Identify which cell holds the provided text, then report its (x, y) central coordinate. 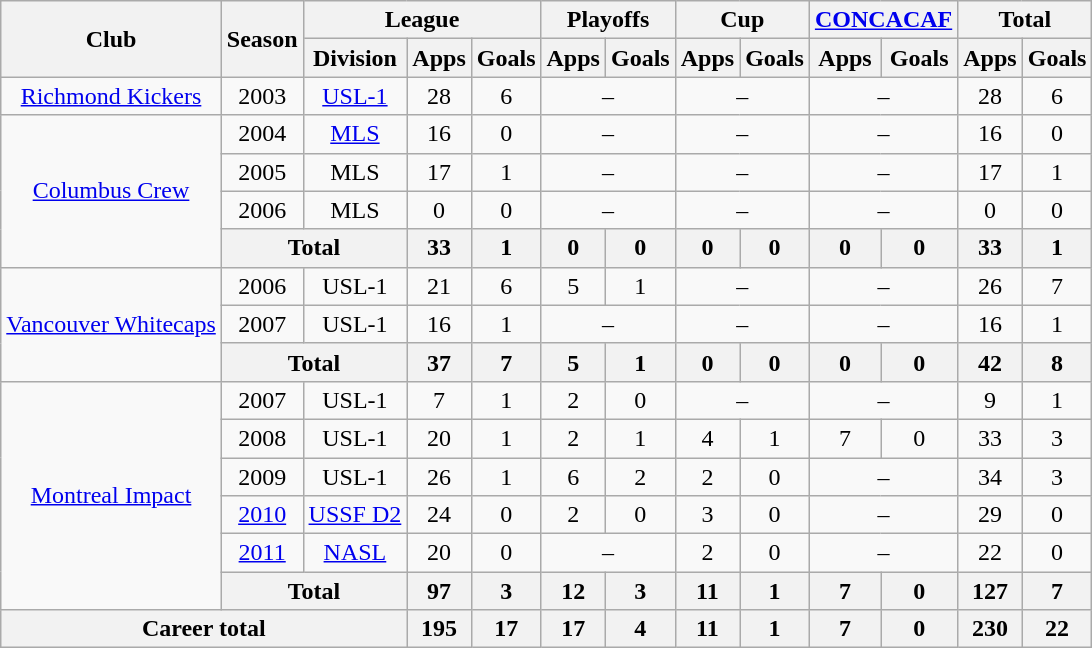
Montreal Impact (112, 495)
CONCACAF (883, 20)
Playoffs (608, 20)
12 (573, 591)
2004 (262, 134)
2003 (262, 96)
97 (439, 591)
Columbus Crew (112, 191)
29 (990, 515)
42 (990, 362)
8 (1057, 362)
Season (262, 39)
2008 (262, 438)
24 (439, 515)
2005 (262, 172)
21 (439, 286)
League (422, 20)
2010 (262, 515)
Richmond Kickers (112, 96)
Club (112, 39)
230 (990, 629)
Cup (742, 20)
195 (439, 629)
127 (990, 591)
Division (355, 58)
34 (990, 477)
2009 (262, 477)
2011 (262, 553)
Career total (204, 629)
37 (439, 362)
Vancouver Whitecaps (112, 324)
9 (990, 400)
NASL (355, 553)
USSF D2 (355, 515)
